Return (X, Y) of the center of cell containing provided text 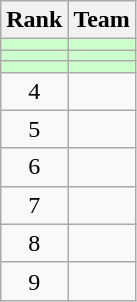
5 (34, 129)
Team (102, 20)
6 (34, 167)
9 (34, 281)
8 (34, 243)
Rank (34, 20)
7 (34, 205)
4 (34, 91)
